Extract the (X, Y) coordinate from the center of the cell holding the provided text.  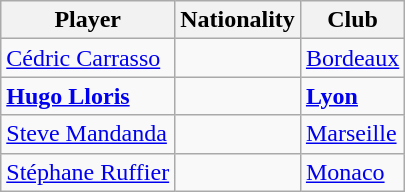
Monaco (352, 172)
Bordeaux (352, 58)
Lyon (352, 96)
Club (352, 20)
Marseille (352, 134)
Nationality (238, 20)
Cédric Carrasso (88, 58)
Hugo Lloris (88, 96)
Player (88, 20)
Steve Mandanda (88, 134)
Stéphane Ruffier (88, 172)
